Find where the given text appears and provide that cell's center as [x, y] coordinate. 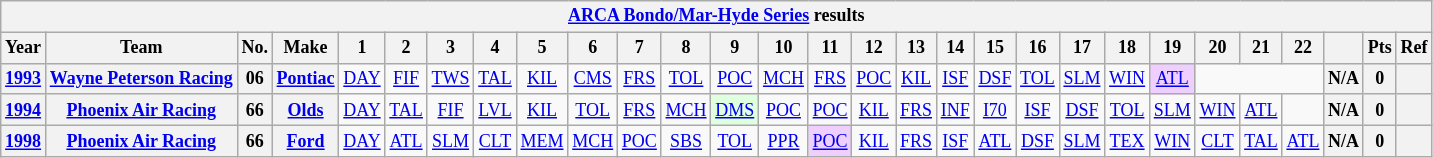
TWS [450, 78]
Year [24, 48]
18 [1128, 48]
Olds [306, 110]
Make [306, 48]
06 [254, 78]
No. [254, 48]
INF [955, 110]
Ref [1414, 48]
2 [406, 48]
1993 [24, 78]
9 [735, 48]
4 [495, 48]
I70 [995, 110]
ARCA Bondo/Mar-Hyde Series results [716, 16]
11 [830, 48]
22 [1303, 48]
1 [362, 48]
17 [1082, 48]
21 [1261, 48]
20 [1218, 48]
15 [995, 48]
Team [141, 48]
LVL [495, 110]
CMS [593, 78]
10 [784, 48]
13 [916, 48]
1994 [24, 110]
Pts [1380, 48]
MEM [542, 140]
TEX [1128, 140]
12 [874, 48]
7 [640, 48]
14 [955, 48]
Pontiac [306, 78]
5 [542, 48]
DMS [735, 110]
19 [1172, 48]
PPR [784, 140]
Ford [306, 140]
SBS [686, 140]
16 [1038, 48]
6 [593, 48]
8 [686, 48]
1998 [24, 140]
Wayne Peterson Racing [141, 78]
3 [450, 48]
